Scan for the cell matching the given text and deliver its [X, Y] coordinate at center. 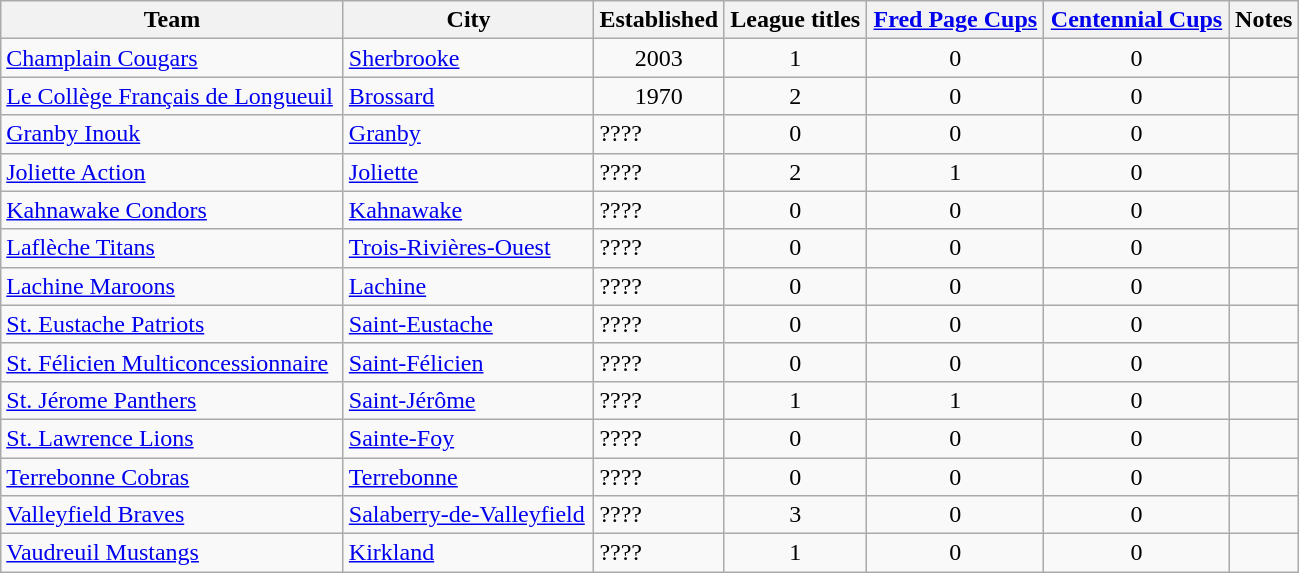
Sherbrooke [468, 58]
Fred Page Cups [956, 20]
League titles [796, 20]
Team [172, 20]
Kahnawake Condors [172, 210]
Salaberry-de-Valleyfield [468, 515]
Kahnawake [468, 210]
Champlain Cougars [172, 58]
Notes [1264, 20]
Trois-Rivières-Ouest [468, 248]
Granby Inouk [172, 134]
Le Collège Français de Longueuil [172, 96]
St. Lawrence Lions [172, 438]
St. Félicien Multiconcessionnaire [172, 362]
Lachine [468, 286]
St. Jérome Panthers [172, 400]
Brossard [468, 96]
Centennial Cups [1136, 20]
Saint-Eustache [468, 324]
2003 [659, 58]
Kirkland [468, 553]
Saint-Jérôme [468, 400]
Terrebonne Cobras [172, 477]
Valleyfield Braves [172, 515]
Joliette [468, 172]
Lachine Maroons [172, 286]
Joliette Action [172, 172]
Sainte-Foy [468, 438]
Laflèche Titans [172, 248]
Terrebonne [468, 477]
City [468, 20]
Granby [468, 134]
Saint-Félicien [468, 362]
Vaudreuil Mustangs [172, 553]
Established [659, 20]
St. Eustache Patriots [172, 324]
3 [796, 515]
1970 [659, 96]
